Find where the given text appears and provide that cell's center as (x, y) coordinate. 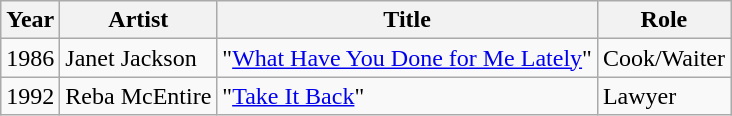
Cook/Waiter (664, 58)
1992 (30, 96)
Reba McEntire (138, 96)
"What Have You Done for Me Lately" (408, 58)
Janet Jackson (138, 58)
Lawyer (664, 96)
"Take It Back" (408, 96)
Artist (138, 20)
Title (408, 20)
1986 (30, 58)
Year (30, 20)
Role (664, 20)
